From the cell containing the given text, extract its center point as [x, y] coordinate. 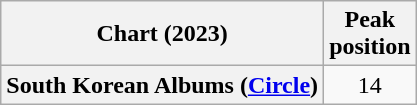
South Korean Albums (Circle) [162, 85]
Peakposition [370, 34]
14 [370, 85]
Chart (2023) [162, 34]
